Return [X, Y] of the center of cell containing provided text 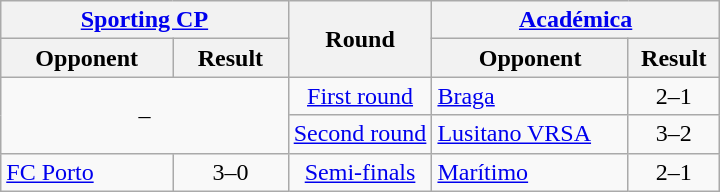
Marítimo [530, 172]
FC Porto [87, 172]
3–0 [230, 172]
Second round [360, 134]
– [144, 115]
3–2 [674, 134]
First round [360, 96]
Sporting CP [144, 20]
Semi-finals [360, 172]
Round [360, 39]
Braga [530, 96]
Académica [576, 20]
Lusitano VRSA [530, 134]
